Determine the [X, Y] coordinate at the center of the cell enclosing the given text.  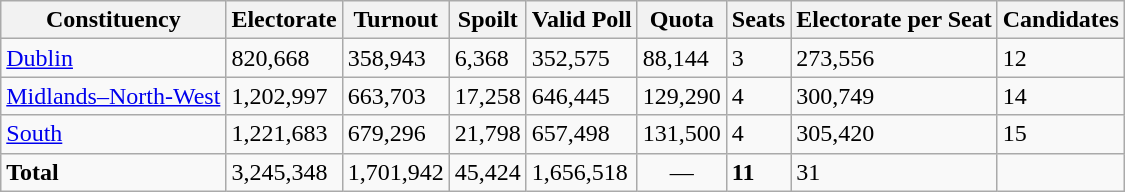
3 [758, 58]
— [682, 172]
Turnout [396, 20]
45,424 [488, 172]
352,575 [582, 58]
129,290 [682, 96]
300,749 [894, 96]
12 [1060, 58]
31 [894, 172]
South [114, 134]
14 [1060, 96]
17,258 [488, 96]
273,556 [894, 58]
1,656,518 [582, 172]
Electorate [284, 20]
1,221,683 [284, 134]
Midlands–North-West [114, 96]
358,943 [396, 58]
305,420 [894, 134]
88,144 [682, 58]
11 [758, 172]
Candidates [1060, 20]
Dublin [114, 58]
Valid Poll [582, 20]
646,445 [582, 96]
131,500 [682, 134]
820,668 [284, 58]
Constituency [114, 20]
1,202,997 [284, 96]
3,245,348 [284, 172]
Total [114, 172]
15 [1060, 134]
Quota [682, 20]
Spoilt [488, 20]
Electorate per Seat [894, 20]
21,798 [488, 134]
657,498 [582, 134]
1,701,942 [396, 172]
Seats [758, 20]
6,368 [488, 58]
679,296 [396, 134]
663,703 [396, 96]
